Determine the [X, Y] coordinate at the center of the cell enclosing the given text.  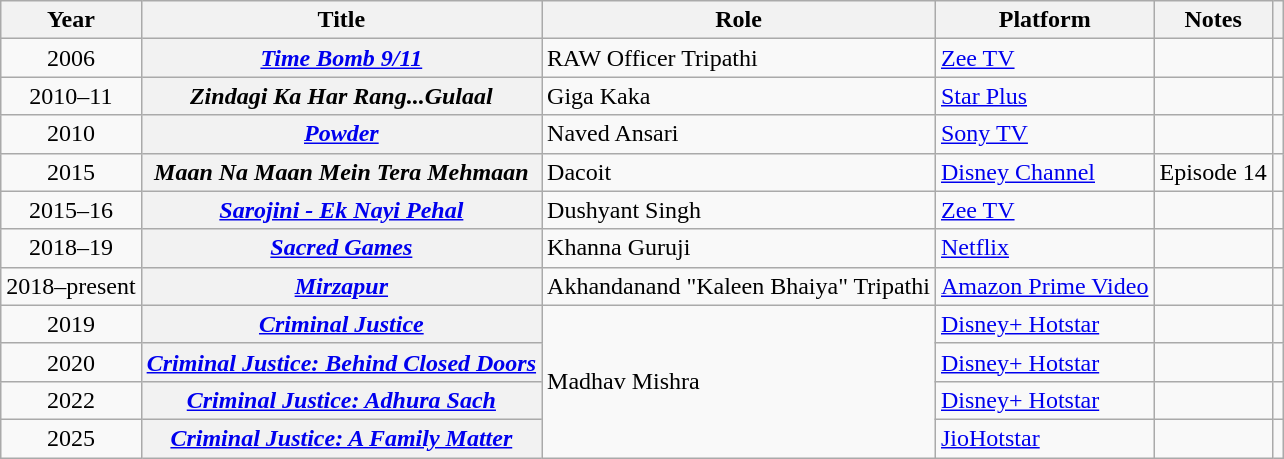
Khanna Guruji [739, 248]
Madhav Mishra [739, 381]
2018–19 [71, 248]
Criminal Justice: A Family Matter [341, 438]
2022 [71, 400]
Maan Na Maan Mein Tera Mehmaan [341, 172]
Akhandanand "Kaleen Bhaiya" Tripathi [739, 286]
2015 [71, 172]
Sarojini - Ek Nayi Pehal [341, 210]
Criminal Justice: Adhura Sach [341, 400]
2018–present [71, 286]
Sony TV [1044, 134]
Star Plus [1044, 96]
2010–11 [71, 96]
Mirzapur [341, 286]
2010 [71, 134]
Episode 14 [1213, 172]
Amazon Prime Video [1044, 286]
Criminal Justice: Behind Closed Doors [341, 362]
Netflix [1044, 248]
Notes [1213, 20]
Powder [341, 134]
2025 [71, 438]
Dacoit [739, 172]
Giga Kaka [739, 96]
Naved Ansari [739, 134]
RAW Officer Tripathi [739, 58]
Zindagi Ka Har Rang...Gulaal [341, 96]
2019 [71, 324]
2006 [71, 58]
JioHotstar [1044, 438]
Disney Channel [1044, 172]
2020 [71, 362]
Criminal Justice [341, 324]
Role [739, 20]
2015–16 [71, 210]
Dushyant Singh [739, 210]
Year [71, 20]
Platform [1044, 20]
Time Bomb 9/11 [341, 58]
Sacred Games [341, 248]
Title [341, 20]
